Find where the given text appears and provide that cell's center as [x, y] coordinate. 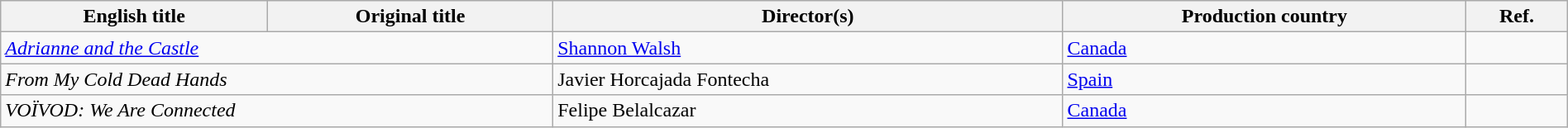
Felipe Belalcazar [808, 111]
Adrianne and the Castle [277, 48]
Shannon Walsh [808, 48]
Spain [1264, 79]
Production country [1264, 17]
VOÏVOD: We Are Connected [277, 111]
Original title [410, 17]
Javier Horcajada Fontecha [808, 79]
English title [134, 17]
Director(s) [808, 17]
From My Cold Dead Hands [277, 79]
Ref. [1517, 17]
